Search for the cell housing the specified text and yield its [X, Y] center coordinate. 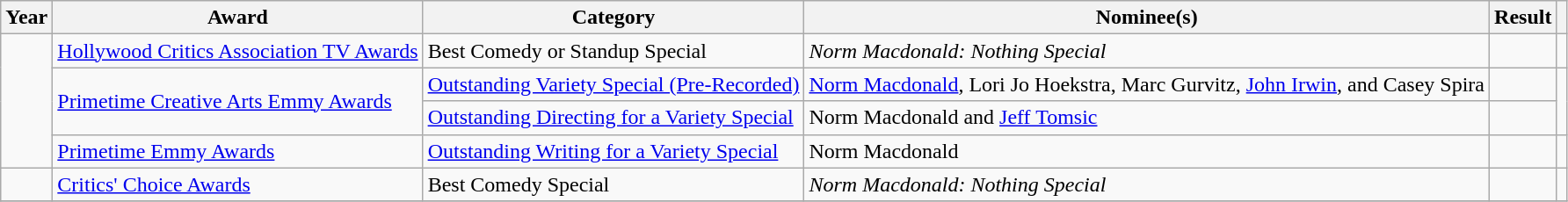
Outstanding Writing for a Variety Special [613, 151]
Primetime Emmy Awards [237, 151]
Primetime Creative Arts Emmy Awards [237, 101]
Norm Macdonald, Lori Jo Hoekstra, Marc Gurvitz, John Irwin, and Casey Spira [1147, 84]
Outstanding Directing for a Variety Special [613, 118]
Outstanding Variety Special (Pre-Recorded) [613, 84]
Award [237, 18]
Year [26, 18]
Norm Macdonald [1147, 151]
Hollywood Critics Association TV Awards [237, 51]
Norm Macdonald and Jeff Tomsic [1147, 118]
Best Comedy Special [613, 184]
Best Comedy or Standup Special [613, 51]
Nominee(s) [1147, 18]
Critics' Choice Awards [237, 184]
Result [1523, 18]
Category [613, 18]
